Return [x, y] of the center of cell containing provided text 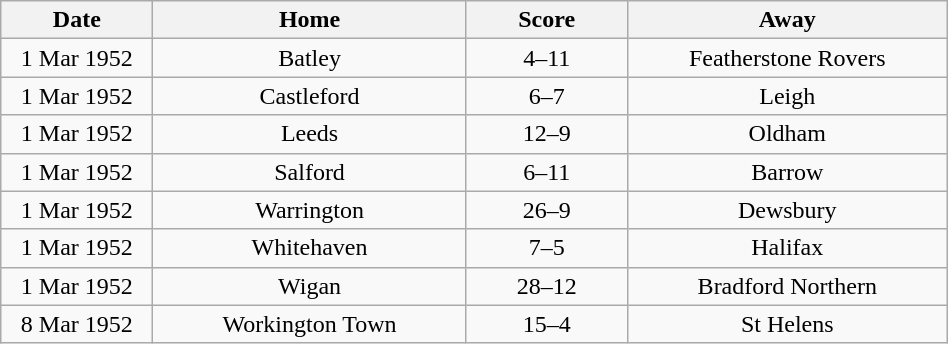
Batley [310, 58]
26–9 [546, 210]
28–12 [546, 286]
Score [546, 20]
St Helens [787, 324]
Castleford [310, 96]
Wigan [310, 286]
Date [77, 20]
Away [787, 20]
Halifax [787, 248]
Leigh [787, 96]
Oldham [787, 134]
6–7 [546, 96]
Salford [310, 172]
Barrow [787, 172]
Warrington [310, 210]
Featherstone Rovers [787, 58]
Leeds [310, 134]
Bradford Northern [787, 286]
7–5 [546, 248]
Home [310, 20]
Dewsbury [787, 210]
6–11 [546, 172]
Whitehaven [310, 248]
12–9 [546, 134]
15–4 [546, 324]
Workington Town [310, 324]
8 Mar 1952 [77, 324]
4–11 [546, 58]
